Provide the [x, y] coordinate of the cell's center where the given text is located.  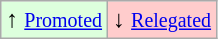
↑ Promoted [54, 20]
↓ Relegated [162, 20]
